For the text-containing cell, return its midpoint in [X, Y] coordinate format. 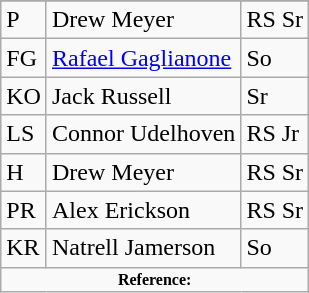
PR [24, 210]
P [24, 20]
Jack Russell [143, 96]
Connor Udelhoven [143, 134]
KO [24, 96]
Rafael Gaglianone [143, 58]
FG [24, 58]
H [24, 172]
KR [24, 248]
RS Jr [275, 134]
Natrell Jamerson [143, 248]
Alex Erickson [143, 210]
Reference: [155, 279]
LS [24, 134]
Sr [275, 96]
